Return (X, Y) of the center of cell containing provided text 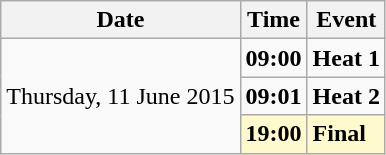
09:01 (274, 96)
Heat 2 (346, 96)
19:00 (274, 134)
Date (120, 20)
Time (274, 20)
Thursday, 11 June 2015 (120, 96)
09:00 (274, 58)
Event (346, 20)
Final (346, 134)
Heat 1 (346, 58)
